Return the (X, Y) coordinate for the center point of the cell that contains the specified text.  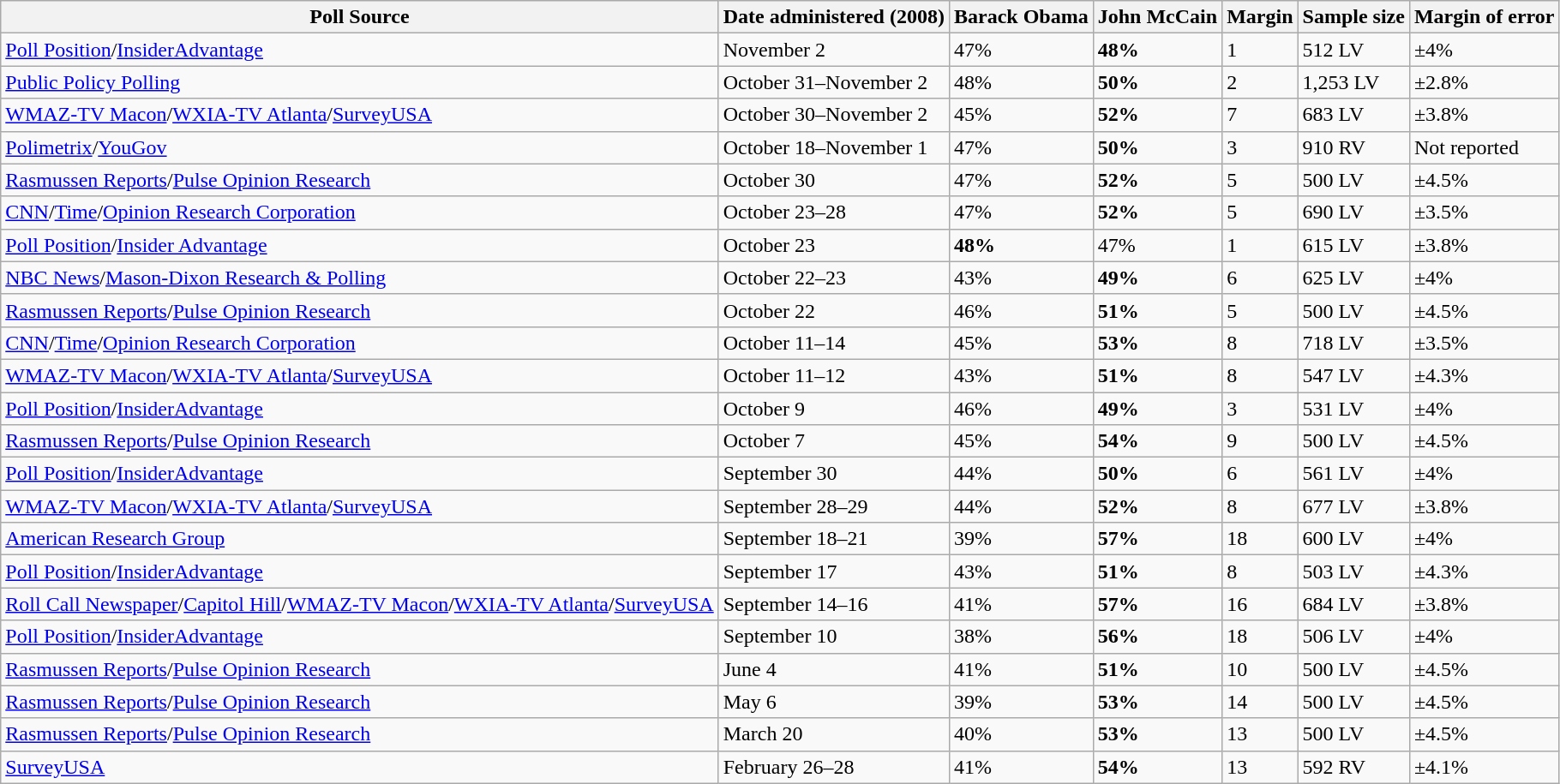
October 30 (833, 180)
677 LV (1353, 506)
September 14–16 (833, 604)
February 26–28 (833, 767)
Not reported (1485, 147)
Polimetrix/YouGov (360, 147)
Poll Position/Insider Advantage (360, 245)
June 4 (833, 669)
40% (1021, 734)
September 17 (833, 572)
Sample size (1353, 17)
March 20 (833, 734)
10 (1260, 669)
May 6 (833, 702)
October 11–12 (833, 375)
561 LV (1353, 474)
718 LV (1353, 343)
512 LV (1353, 50)
October 22 (833, 310)
Margin (1260, 17)
John McCain (1157, 17)
October 18–November 1 (833, 147)
14 (1260, 702)
16 (1260, 604)
1,253 LV (1353, 82)
9 (1260, 441)
2 (1260, 82)
690 LV (1353, 212)
Date administered (2008) (833, 17)
±4.1% (1485, 767)
615 LV (1353, 245)
531 LV (1353, 409)
September 10 (833, 637)
±2.8% (1485, 82)
Poll Source (360, 17)
September 28–29 (833, 506)
Public Policy Polling (360, 82)
October 23 (833, 245)
503 LV (1353, 572)
547 LV (1353, 375)
November 2 (833, 50)
Barack Obama (1021, 17)
910 RV (1353, 147)
SurveyUSA (360, 767)
625 LV (1353, 278)
October 22–23 (833, 278)
684 LV (1353, 604)
Roll Call Newspaper/Capitol Hill/WMAZ-TV Macon/WXIA-TV Atlanta/SurveyUSA (360, 604)
October 30–November 2 (833, 115)
7 (1260, 115)
NBC News/Mason-Dixon Research & Polling (360, 278)
683 LV (1353, 115)
56% (1157, 637)
592 RV (1353, 767)
October 7 (833, 441)
506 LV (1353, 637)
38% (1021, 637)
September 30 (833, 474)
600 LV (1353, 539)
October 11–14 (833, 343)
September 18–21 (833, 539)
Margin of error (1485, 17)
October 23–28 (833, 212)
American Research Group (360, 539)
October 9 (833, 409)
October 31–November 2 (833, 82)
